Return the [X, Y] coordinate for the center point of the cell that contains the specified text.  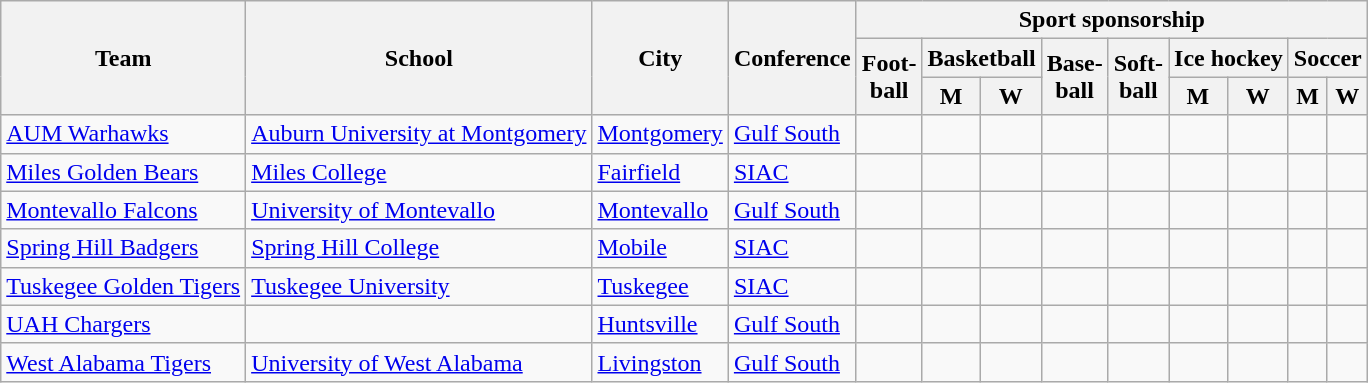
Soft-ball [1138, 77]
Tuskegee Golden Tigers [124, 286]
Foot-ball [889, 77]
Conference [792, 58]
Soccer [1328, 58]
Fairfield [660, 172]
West Alabama Tigers [124, 362]
Basketball [982, 58]
Auburn University at Montgomery [419, 134]
AUM Warhawks [124, 134]
Spring Hill Badgers [124, 248]
Montgomery [660, 134]
Tuskegee University [419, 286]
Miles College [419, 172]
University of Montevallo [419, 210]
Mobile [660, 248]
Spring Hill College [419, 248]
Base-ball [1074, 77]
School [419, 58]
Team [124, 58]
Montevallo Falcons [124, 210]
Miles Golden Bears [124, 172]
UAH Chargers [124, 324]
Tuskegee [660, 286]
Huntsville [660, 324]
City [660, 58]
Ice hockey [1229, 58]
Livingston [660, 362]
Montevallo [660, 210]
Sport sponsorship [1112, 20]
University of West Alabama [419, 362]
